Extract the (x, y) coordinate from the center of the cell holding the provided text.  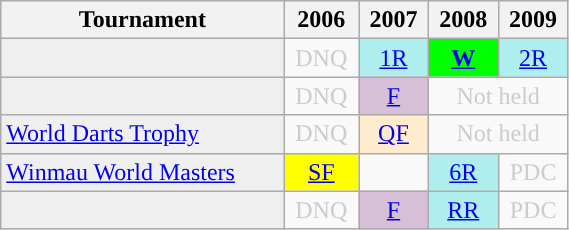
Winmau World Masters (142, 172)
2008 (463, 20)
2007 (394, 20)
2009 (533, 20)
1R (394, 58)
SF (322, 172)
2R (533, 58)
W (463, 58)
QF (394, 134)
6R (463, 172)
2006 (322, 20)
World Darts Trophy (142, 134)
Tournament (142, 20)
RR (463, 210)
